Locate the cell with the specified text and output its (x, y) center coordinate. 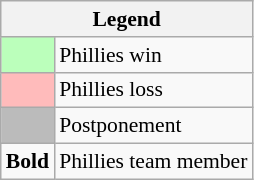
Bold (28, 162)
Legend (127, 19)
Phillies team member (153, 162)
Postponement (153, 126)
Phillies win (153, 55)
Phillies loss (153, 90)
